Locate the cell with the specified text and output its [X, Y] center coordinate. 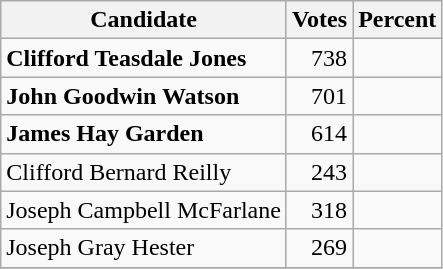
Votes [319, 20]
Percent [398, 20]
James Hay Garden [144, 134]
614 [319, 134]
269 [319, 248]
318 [319, 210]
Clifford Bernard Reilly [144, 172]
Clifford Teasdale Jones [144, 58]
738 [319, 58]
243 [319, 172]
Joseph Gray Hester [144, 248]
John Goodwin Watson [144, 96]
Candidate [144, 20]
701 [319, 96]
Joseph Campbell McFarlane [144, 210]
